Return (x, y) of the center of cell containing provided text 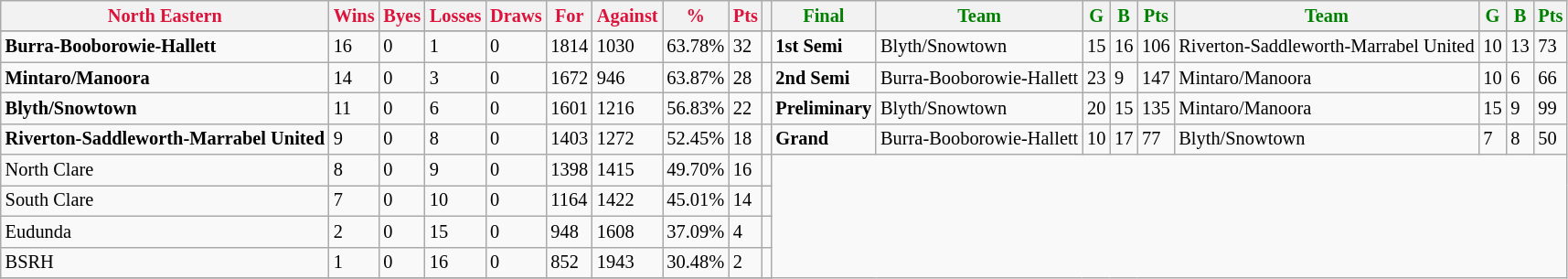
1943 (627, 263)
66 (1551, 78)
Final (825, 16)
56.83% (695, 108)
Grand (825, 139)
1601 (570, 108)
106 (1156, 47)
30.48% (695, 263)
77 (1156, 139)
20 (1096, 108)
11 (355, 108)
1422 (627, 200)
1608 (627, 231)
37.09% (695, 231)
946 (627, 78)
23 (1096, 78)
1st Semi (825, 47)
North Clare (165, 170)
63.87% (695, 78)
1272 (627, 139)
3 (455, 78)
852 (570, 263)
22 (746, 108)
Losses (455, 16)
Wins (355, 16)
49.70% (695, 170)
Draws (516, 16)
13 (1520, 47)
63.78% (695, 47)
% (695, 16)
147 (1156, 78)
1415 (627, 170)
99 (1551, 108)
Byes (401, 16)
4 (746, 231)
52.45% (695, 139)
17 (1124, 139)
1672 (570, 78)
2nd Semi (825, 78)
BSRH (165, 263)
North Eastern (165, 16)
948 (570, 231)
1814 (570, 47)
1030 (627, 47)
50 (1551, 139)
South Clare (165, 200)
28 (746, 78)
1398 (570, 170)
For (570, 16)
32 (746, 47)
Eudunda (165, 231)
45.01% (695, 200)
18 (746, 139)
73 (1551, 47)
Against (627, 16)
1164 (570, 200)
Preliminary (825, 108)
135 (1156, 108)
1216 (627, 108)
1403 (570, 139)
